Capture the cell that displays the provided text and extract its [x, y] central coordinate. 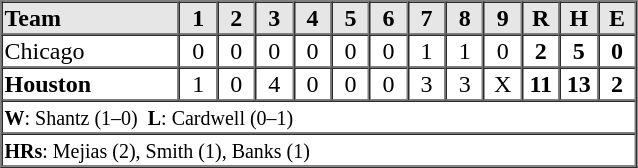
HRs: Mejias (2), Smith (1), Banks (1) [319, 150]
11 [541, 84]
X [503, 84]
6 [388, 18]
9 [503, 18]
8 [465, 18]
13 [579, 84]
Houston [91, 84]
W: Shantz (1–0) L: Cardwell (0–1) [319, 116]
R [541, 18]
Chicago [91, 50]
Team [91, 18]
7 [427, 18]
E [617, 18]
H [579, 18]
